Detect which cell encompasses the target text, then output its (x, y) center coordinate. 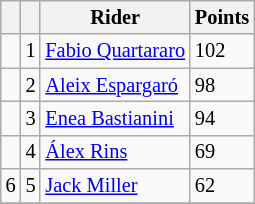
2 (31, 85)
Fabio Quartararo (115, 51)
Rider (115, 17)
98 (222, 85)
Álex Rins (115, 152)
Enea Bastianini (115, 118)
1 (31, 51)
102 (222, 51)
4 (31, 152)
62 (222, 186)
5 (31, 186)
6 (11, 186)
69 (222, 152)
Jack Miller (115, 186)
Aleix Espargaró (115, 85)
Points (222, 17)
94 (222, 118)
3 (31, 118)
